Locate the cell with the specified text and output its (x, y) center coordinate. 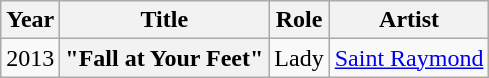
Artist (409, 20)
Role (299, 20)
Year (30, 20)
2013 (30, 58)
Lady (299, 58)
"Fall at Your Feet" (164, 58)
Saint Raymond (409, 58)
Title (164, 20)
